Search for the cell housing the specified text and yield its [x, y] center coordinate. 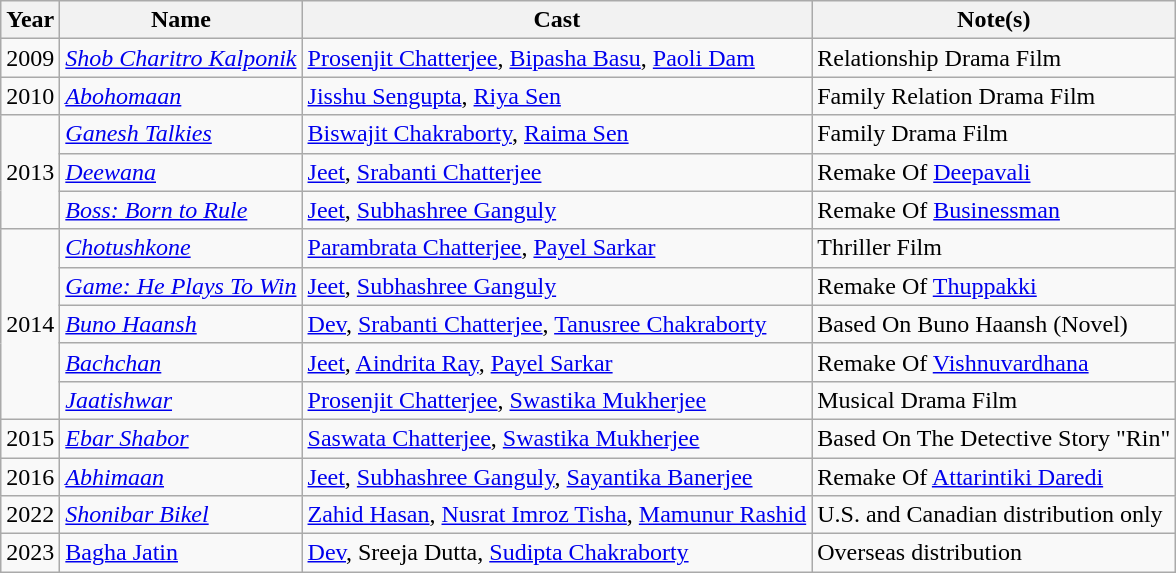
Overseas distribution [994, 553]
Boss: Born to Rule [181, 210]
2014 [30, 324]
2015 [30, 438]
Family Relation Drama Film [994, 96]
Jaatishwar [181, 400]
Jeet, Aindrita Ray, Payel Sarkar [557, 362]
2022 [30, 515]
Remake Of Deepavali [994, 172]
Relationship Drama Film [994, 58]
2016 [30, 477]
Musical Drama Film [994, 400]
Bagha Jatin [181, 553]
Abohomaan [181, 96]
Name [181, 20]
Biswajit Chakraborty, Raima Sen [557, 134]
2023 [30, 553]
Ebar Shabor [181, 438]
Zahid Hasan, Nusrat Imroz Tisha, Mamunur Rashid [557, 515]
Deewana [181, 172]
Dev, Sreeja Dutta, Sudipta Chakraborty [557, 553]
Family Drama Film [994, 134]
Abhimaan [181, 477]
Saswata Chatterjee, Swastika Mukherjee [557, 438]
2009 [30, 58]
Jeet, Subhashree Ganguly, Sayantika Banerjee [557, 477]
Based On Buno Haansh (Novel) [994, 324]
Year [30, 20]
2010 [30, 96]
U.S. and Canadian distribution only [994, 515]
Remake Of Thuppakki [994, 286]
Dev, Srabanti Chatterjee, Tanusree Chakraborty [557, 324]
Jeet, Srabanti Chatterjee [557, 172]
Note(s) [994, 20]
Thriller Film [994, 248]
Shob Charitro Kalponik [181, 58]
Shonibar Bikel [181, 515]
Prosenjit Chatterjee, Swastika Mukherjee [557, 400]
Game: He Plays To Win [181, 286]
Remake Of Attarintiki Daredi [994, 477]
Prosenjit Chatterjee, Bipasha Basu, Paoli Dam [557, 58]
Based On The Detective Story "Rin" [994, 438]
Jisshu Sengupta, Riya Sen [557, 96]
Ganesh Talkies [181, 134]
Chotushkone [181, 248]
Buno Haansh [181, 324]
Bachchan [181, 362]
Remake Of Vishnuvardhana [994, 362]
2013 [30, 172]
Cast [557, 20]
Parambrata Chatterjee, Payel Sarkar [557, 248]
Remake Of Businessman [994, 210]
